Pinpoint the cell where the given text exists, returning its [X, Y] midpoint coordinate. 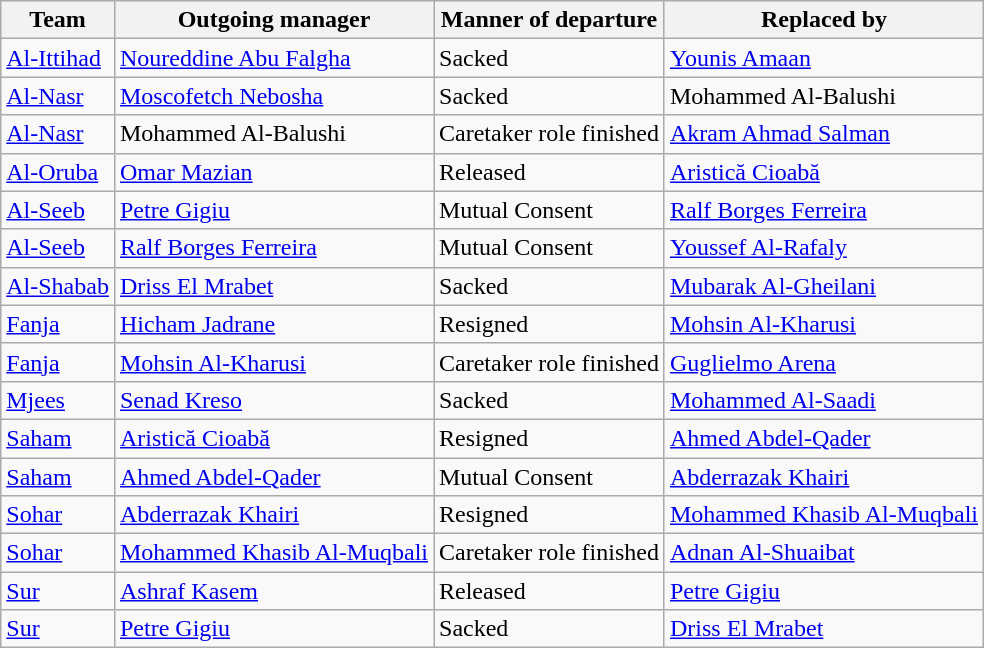
Moscofetch Nebosha [274, 96]
Younis Amaan [824, 58]
Mjees [58, 400]
Mohammed Al-Saadi [824, 400]
Ashraf Kasem [274, 591]
Al-Shabab [58, 286]
Omar Mazian [274, 172]
Outgoing manager [274, 20]
Al-Oruba [58, 172]
Senad Kreso [274, 400]
Youssef Al-Rafaly [824, 248]
Manner of departure [550, 20]
Mubarak Al-Gheilani [824, 286]
Akram Ahmad Salman [824, 134]
Al-Ittihad [58, 58]
Replaced by [824, 20]
Team [58, 20]
Adnan Al-Shuaibat [824, 553]
Noureddine Abu Falgha [274, 58]
Guglielmo Arena [824, 362]
Hicham Jadrane [274, 324]
